Return the (X, Y) coordinate for the center point of the cell that contains the specified text.  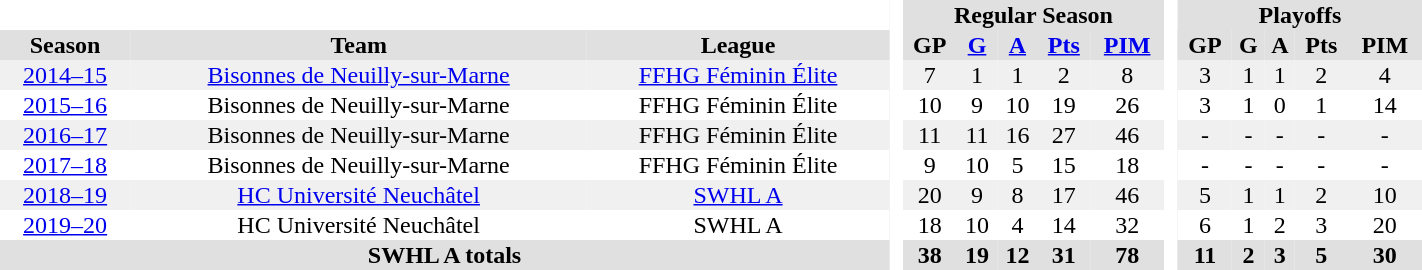
16 (1017, 135)
15 (1064, 165)
17 (1064, 195)
31 (1064, 255)
2017–18 (65, 165)
2018–19 (65, 195)
2015–16 (65, 105)
Team (358, 45)
38 (929, 255)
7 (929, 75)
27 (1064, 135)
78 (1127, 255)
0 (1280, 105)
Season (65, 45)
2014–15 (65, 75)
32 (1127, 225)
2019–20 (65, 225)
6 (1205, 225)
12 (1017, 255)
26 (1127, 105)
Playoffs (1300, 15)
SWHL A totals (444, 255)
Regular Season (1033, 15)
2016–17 (65, 135)
30 (1384, 255)
League (738, 45)
